From the cell containing the given text, extract its center point as (X, Y) coordinate. 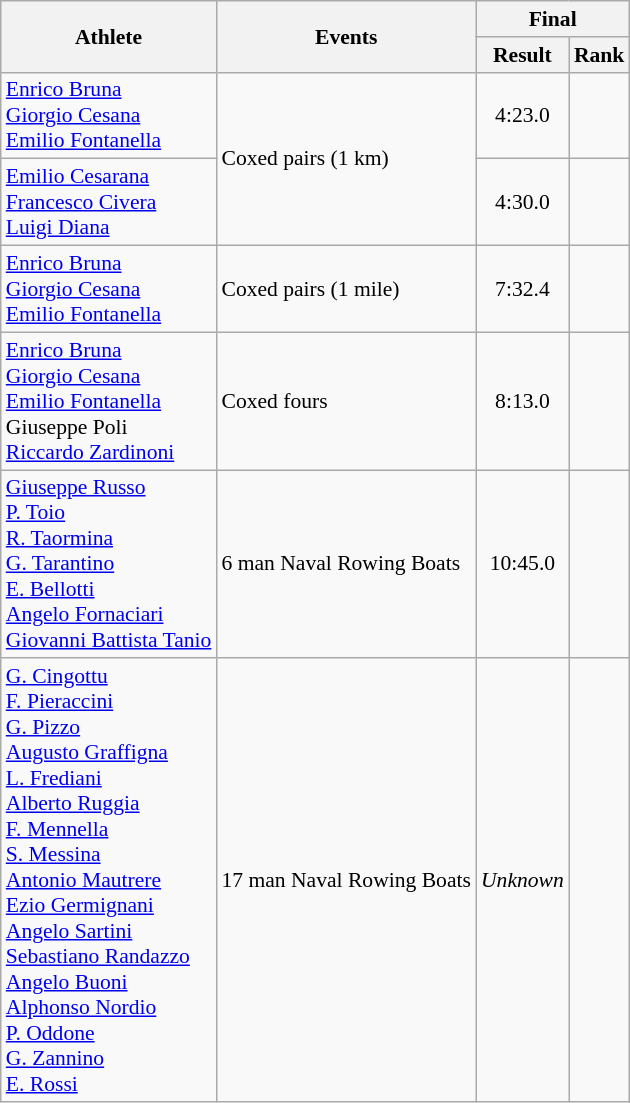
Athlete (109, 36)
Final (552, 19)
17 man Naval Rowing Boats (346, 881)
Result (522, 55)
Emilio CesaranaFrancesco CiveraLuigi Diana (109, 202)
Coxed pairs (1 mile) (346, 290)
10:45.0 (522, 564)
Enrico BrunaGiorgio CesanaEmilio FontanellaGiuseppe PoliRiccardo Zardinoni (109, 401)
6 man Naval Rowing Boats (346, 564)
Rank (600, 55)
Coxed pairs (1 km) (346, 158)
4:23.0 (522, 116)
Coxed fours (346, 401)
7:32.4 (522, 290)
Giuseppe RussoP. ToioR. TaorminaG. TarantinoE. BellottiAngelo FornaciariGiovanni Battista Tanio (109, 564)
8:13.0 (522, 401)
4:30.0 (522, 202)
Events (346, 36)
Unknown (522, 881)
